Pinpoint the cell where the given text exists, returning its (X, Y) midpoint coordinate. 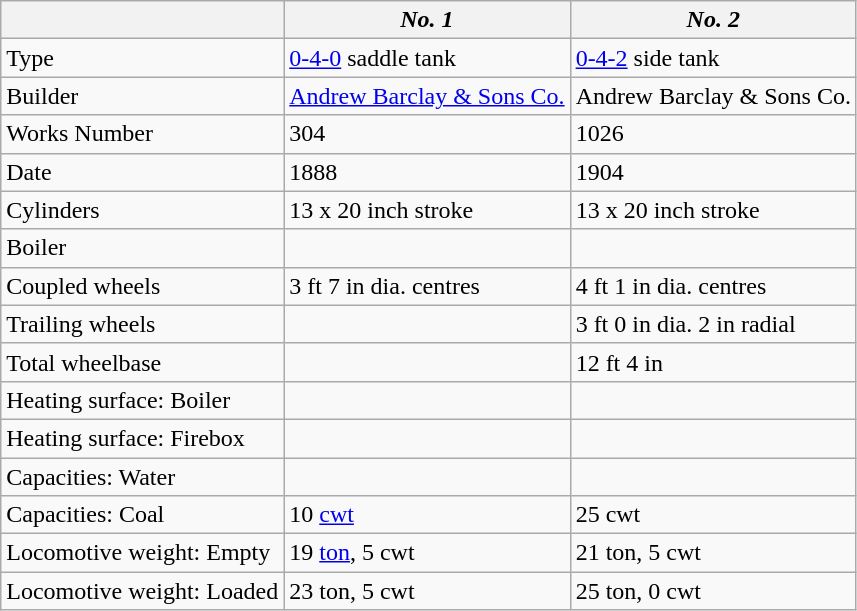
25 cwt (713, 515)
1026 (713, 134)
12 ft 4 in (713, 362)
19 ton, 5 cwt (427, 553)
No. 1 (427, 20)
Total wheelbase (142, 362)
Heating surface: Firebox (142, 438)
0-4-0 saddle tank (427, 58)
Trailing wheels (142, 324)
Heating surface: Boiler (142, 400)
304 (427, 134)
Capacities: Coal (142, 515)
No. 2 (713, 20)
Locomotive weight: Empty (142, 553)
3 ft 0 in dia. 2 in radial (713, 324)
1888 (427, 172)
Capacities: Water (142, 477)
Locomotive weight: Loaded (142, 591)
Date (142, 172)
Type (142, 58)
1904 (713, 172)
4 ft 1 in dia. centres (713, 286)
Boiler (142, 248)
Coupled wheels (142, 286)
23 ton, 5 cwt (427, 591)
0-4-2 side tank (713, 58)
21 ton, 5 cwt (713, 553)
Cylinders (142, 210)
Works Number (142, 134)
10 cwt (427, 515)
25 ton, 0 cwt (713, 591)
3 ft 7 in dia. centres (427, 286)
Builder (142, 96)
